Locate the cell with the specified text and output its [x, y] center coordinate. 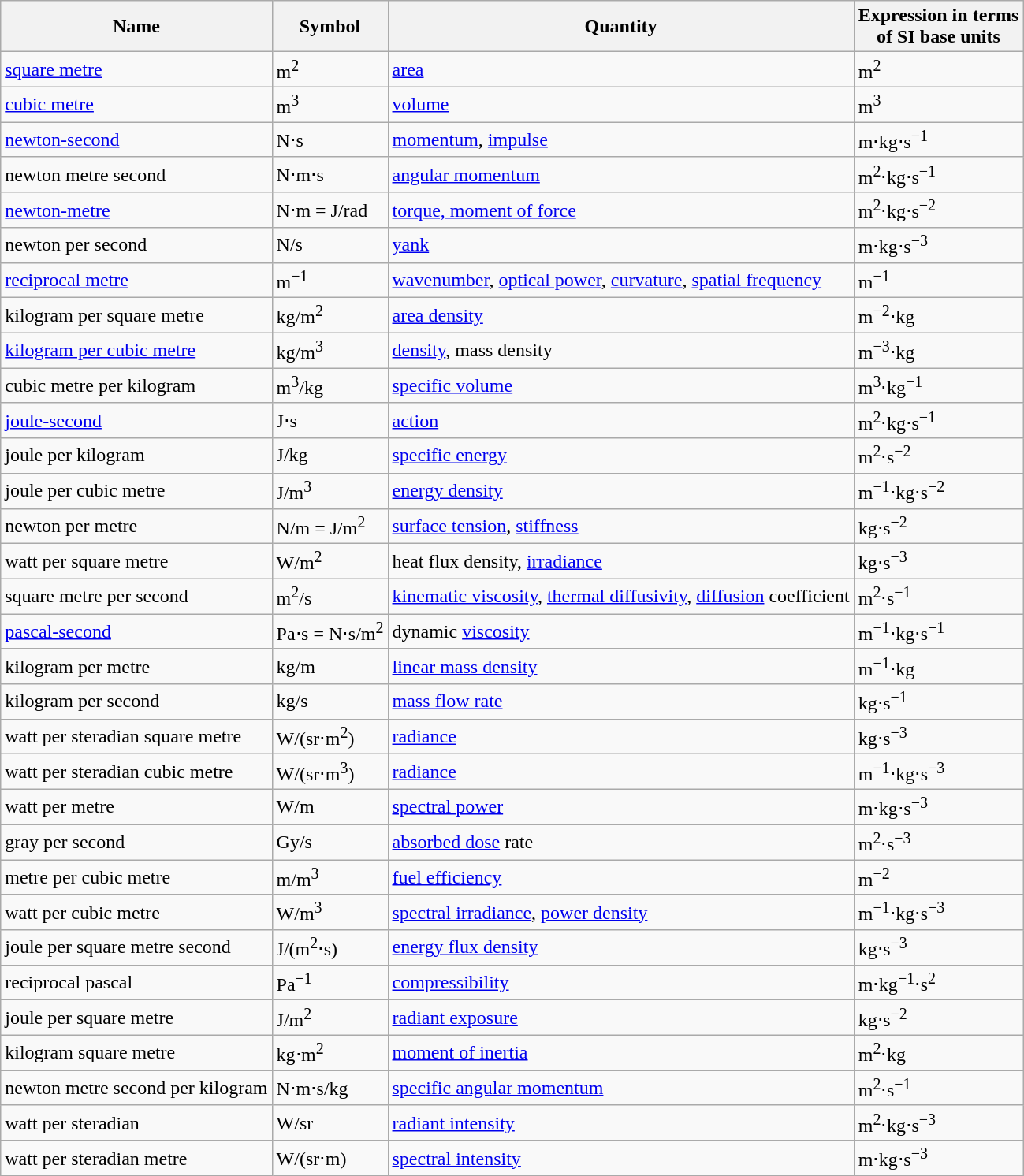
specific volume [621, 386]
spectral power [621, 807]
Pa⋅s = N⋅s/m2 [330, 632]
watt per square metre [136, 561]
Pa−1 [330, 982]
W/m [330, 807]
spectral irradiance, power density [621, 913]
angular momentum [621, 175]
spectral intensity [621, 1159]
energy flux density [621, 947]
m3/kg [330, 386]
gray per second [136, 842]
joule per cubic metre [136, 490]
J/m2 [330, 1018]
linear mass density [621, 667]
N/s [330, 246]
newton per second [136, 246]
compressibility [621, 982]
W/m3 [330, 913]
volume [621, 104]
J/kg [330, 456]
metre per cubic metre [136, 878]
Gy/s [330, 842]
specific energy [621, 456]
moment of inertia [621, 1053]
m−1⋅kg⋅s−2 [938, 490]
m⋅kg⋅s−1 [938, 140]
joule-second [136, 421]
watt per metre [136, 807]
m2⋅kg [938, 1053]
newton-metre [136, 210]
mass flow rate [621, 702]
m−1⋅kg [938, 667]
kg⋅s−1 [938, 702]
kg/m2 [330, 315]
newton metre second per kilogram [136, 1088]
m2⋅s−2 [938, 456]
square metre [136, 69]
kinematic viscosity, thermal diffusivity, diffusion coefficient [621, 596]
N⋅m = J/rad [330, 210]
W/sr [330, 1122]
m−2 [938, 878]
m2⋅kg⋅s−3 [938, 1122]
kilogram per cubic metre [136, 350]
m2⋅kg⋅s−2 [938, 210]
watt per steradian [136, 1122]
J/m3 [330, 490]
newton metre second [136, 175]
absorbed dose rate [621, 842]
radiant exposure [621, 1018]
watt per steradian metre [136, 1159]
N⋅m⋅s [330, 175]
yank [621, 246]
J/(m2⋅s) [330, 947]
area [621, 69]
cubic metre per kilogram [136, 386]
m/m3 [330, 878]
Expression in terms of SI base units [938, 27]
radiant intensity [621, 1122]
N/m = J/m2 [330, 527]
joule per square metre [136, 1018]
m−2⋅kg [938, 315]
cubic metre [136, 104]
kilogram per second [136, 702]
watt per steradian cubic metre [136, 772]
kg⋅m2 [330, 1053]
momentum, impulse [621, 140]
square metre per second [136, 596]
watt per cubic metre [136, 913]
reciprocal pascal [136, 982]
kilogram per metre [136, 667]
Name [136, 27]
reciprocal metre [136, 281]
m2/s [330, 596]
surface tension, stiffness [621, 527]
dynamic viscosity [621, 632]
W/(sr⋅m2) [330, 736]
Symbol [330, 27]
W/(sr⋅m) [330, 1159]
kg/m [330, 667]
energy density [621, 490]
m−3⋅kg [938, 350]
J⋅s [330, 421]
Quantity [621, 27]
action [621, 421]
N⋅s [330, 140]
kilogram square metre [136, 1053]
W/(sr⋅m3) [330, 772]
m−1⋅kg⋅s−1 [938, 632]
heat flux density, irradiance [621, 561]
m3⋅kg−1 [938, 386]
N⋅m⋅s/kg [330, 1088]
joule per kilogram [136, 456]
specific angular momentum [621, 1088]
kg/m3 [330, 350]
newton per metre [136, 527]
area density [621, 315]
newton-second [136, 140]
pascal-second [136, 632]
watt per steradian square metre [136, 736]
wavenumber, optical power, curvature, spatial frequency [621, 281]
m2⋅s−3 [938, 842]
kg/s [330, 702]
joule per square metre second [136, 947]
torque, moment of force [621, 210]
fuel efficiency [621, 878]
m⋅kg−1⋅s2 [938, 982]
W/m2 [330, 561]
kilogram per square metre [136, 315]
density, mass density [621, 350]
